Determine the [x, y] coordinate at the center of the cell enclosing the given text.  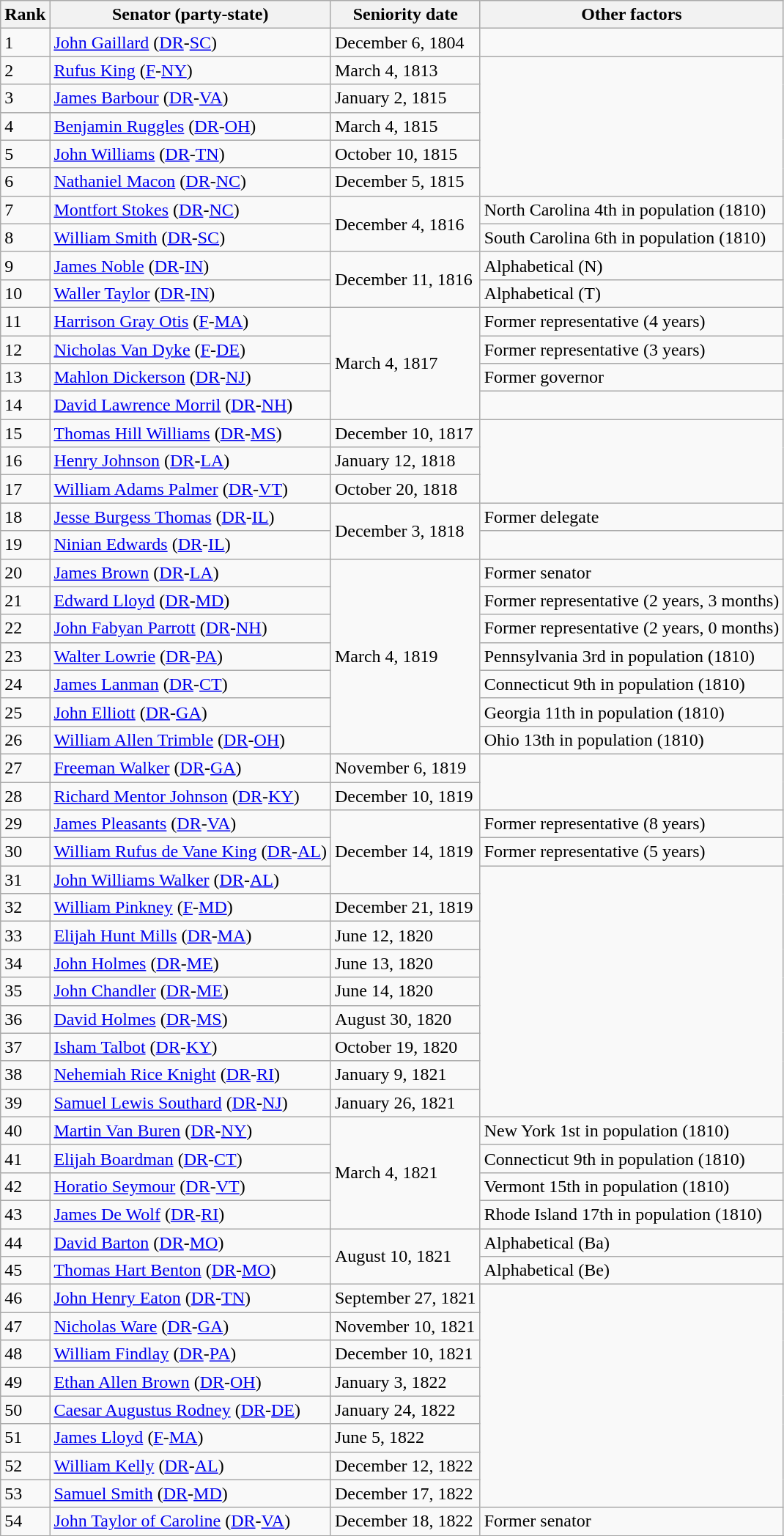
December 21, 1819 [405, 908]
October 10, 1815 [405, 154]
Caesar Augustus Rodney (DR-DE) [191, 1410]
25 [25, 712]
June 5, 1822 [405, 1438]
William Kelly (DR-AL) [191, 1466]
Samuel Smith (DR-MD) [191, 1493]
36 [25, 1019]
Harrison Gray Otis (F-MA) [191, 321]
Ohio 13th in population (1810) [632, 740]
52 [25, 1466]
Other factors [632, 15]
John Taylor of Caroline (DR-VA) [191, 1521]
Nicholas Van Dyke (F-DE) [191, 350]
John Gaillard (DR-SC) [191, 43]
16 [25, 461]
William Findlay (DR-PA) [191, 1354]
Martin Van Buren (DR-NY) [191, 1131]
December 3, 1818 [405, 531]
20 [25, 573]
40 [25, 1131]
John Henry Eaton (DR-TN) [191, 1298]
26 [25, 740]
Ethan Allen Brown (DR-OH) [191, 1382]
Jesse Burgess Thomas (DR-IL) [191, 517]
James Barbour (DR-VA) [191, 98]
Seniority date [405, 15]
January 3, 1822 [405, 1382]
8 [25, 238]
Senator (party-state) [191, 15]
November 6, 1819 [405, 768]
22 [25, 628]
7 [25, 210]
Freeman Walker (DR-GA) [191, 768]
January 24, 1822 [405, 1410]
November 10, 1821 [405, 1326]
Former representative (2 years, 0 months) [632, 628]
46 [25, 1298]
53 [25, 1493]
6 [25, 182]
Samuel Lewis Southard (DR-NJ) [191, 1103]
Former governor [632, 378]
45 [25, 1271]
Pennsylvania 3rd in population (1810) [632, 656]
1 [25, 43]
January 26, 1821 [405, 1103]
William Allen Trimble (DR-OH) [191, 740]
December 6, 1804 [405, 43]
Alphabetical (Ba) [632, 1243]
41 [25, 1158]
Horatio Seymour (DR-VT) [191, 1186]
13 [25, 378]
Former delegate [632, 517]
David Lawrence Morril (DR-NH) [191, 405]
3 [25, 98]
30 [25, 852]
43 [25, 1214]
Nehemiah Rice Knight (DR-RI) [191, 1075]
4 [25, 126]
10 [25, 293]
December 4, 1816 [405, 224]
42 [25, 1186]
March 4, 1813 [405, 70]
Elijah Hunt Mills (DR-MA) [191, 936]
Waller Taylor (DR-IN) [191, 293]
December 12, 1822 [405, 1466]
December 10, 1819 [405, 795]
December 10, 1821 [405, 1354]
North Carolina 4th in population (1810) [632, 210]
9 [25, 265]
March 4, 1817 [405, 363]
Richard Mentor Johnson (DR-KY) [191, 795]
December 14, 1819 [405, 852]
June 13, 1820 [405, 963]
December 11, 1816 [405, 279]
50 [25, 1410]
18 [25, 517]
New York 1st in population (1810) [632, 1131]
5 [25, 154]
51 [25, 1438]
Mahlon Dickerson (DR-NJ) [191, 378]
William Smith (DR-SC) [191, 238]
John Elliott (DR-GA) [191, 712]
June 12, 1820 [405, 936]
Alphabetical (N) [632, 265]
35 [25, 991]
31 [25, 880]
John Holmes (DR-ME) [191, 963]
Benjamin Ruggles (DR-OH) [191, 126]
October 20, 1818 [405, 489]
August 10, 1821 [405, 1257]
September 27, 1821 [405, 1298]
Rank [25, 15]
John Chandler (DR-ME) [191, 991]
December 5, 1815 [405, 182]
December 18, 1822 [405, 1521]
24 [25, 684]
December 17, 1822 [405, 1493]
Thomas Hill Williams (DR-MS) [191, 433]
17 [25, 489]
David Barton (DR-MO) [191, 1243]
29 [25, 824]
54 [25, 1521]
Rufus King (F-NY) [191, 70]
2 [25, 70]
August 30, 1820 [405, 1019]
12 [25, 350]
23 [25, 656]
Former representative (8 years) [632, 824]
James Noble (DR-IN) [191, 265]
January 12, 1818 [405, 461]
James Lanman (DR-CT) [191, 684]
William Pinkney (F-MD) [191, 908]
32 [25, 908]
James De Wolf (DR-RI) [191, 1214]
Alphabetical (T) [632, 293]
Former representative (5 years) [632, 852]
June 14, 1820 [405, 991]
James Brown (DR-LA) [191, 573]
47 [25, 1326]
Former representative (3 years) [632, 350]
19 [25, 545]
Edward Lloyd (DR-MD) [191, 600]
Thomas Hart Benton (DR-MO) [191, 1271]
37 [25, 1047]
William Rufus de Vane King (DR-AL) [191, 852]
Walter Lowrie (DR-PA) [191, 656]
15 [25, 433]
October 19, 1820 [405, 1047]
44 [25, 1243]
December 10, 1817 [405, 433]
Former representative (2 years, 3 months) [632, 600]
34 [25, 963]
David Holmes (DR-MS) [191, 1019]
South Carolina 6th in population (1810) [632, 238]
27 [25, 768]
Alphabetical (Be) [632, 1271]
January 2, 1815 [405, 98]
Nathaniel Macon (DR-NC) [191, 182]
Ninian Edwards (DR-IL) [191, 545]
March 4, 1819 [405, 656]
Former representative (4 years) [632, 321]
Rhode Island 17th in population (1810) [632, 1214]
39 [25, 1103]
John Fabyan Parrott (DR-NH) [191, 628]
John Williams (DR-TN) [191, 154]
38 [25, 1075]
Georgia 11th in population (1810) [632, 712]
21 [25, 600]
March 4, 1815 [405, 126]
28 [25, 795]
Henry Johnson (DR-LA) [191, 461]
John Williams Walker (DR-AL) [191, 880]
Elijah Boardman (DR-CT) [191, 1158]
49 [25, 1382]
Montfort Stokes (DR-NC) [191, 210]
James Lloyd (F-MA) [191, 1438]
January 9, 1821 [405, 1075]
11 [25, 321]
March 4, 1821 [405, 1172]
James Pleasants (DR-VA) [191, 824]
48 [25, 1354]
Nicholas Ware (DR-GA) [191, 1326]
Isham Talbot (DR-KY) [191, 1047]
Vermont 15th in population (1810) [632, 1186]
William Adams Palmer (DR-VT) [191, 489]
33 [25, 936]
14 [25, 405]
